Return the [X, Y] coordinate for the center point of the cell that contains the specified text.  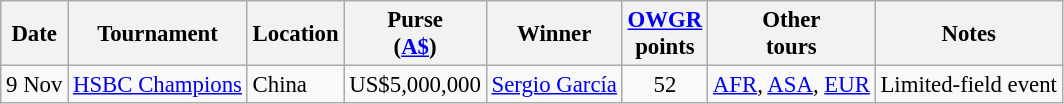
China [296, 85]
Date [34, 34]
Purse(A$) [415, 34]
Location [296, 34]
Notes [968, 34]
Winner [554, 34]
US$5,000,000 [415, 85]
HSBC Champions [158, 85]
9 Nov [34, 85]
OWGRpoints [664, 34]
Sergio García [554, 85]
Tournament [158, 34]
AFR, ASA, EUR [792, 85]
Othertours [792, 34]
Limited-field event [968, 85]
52 [664, 85]
